Search for the cell housing the specified text and yield its (x, y) center coordinate. 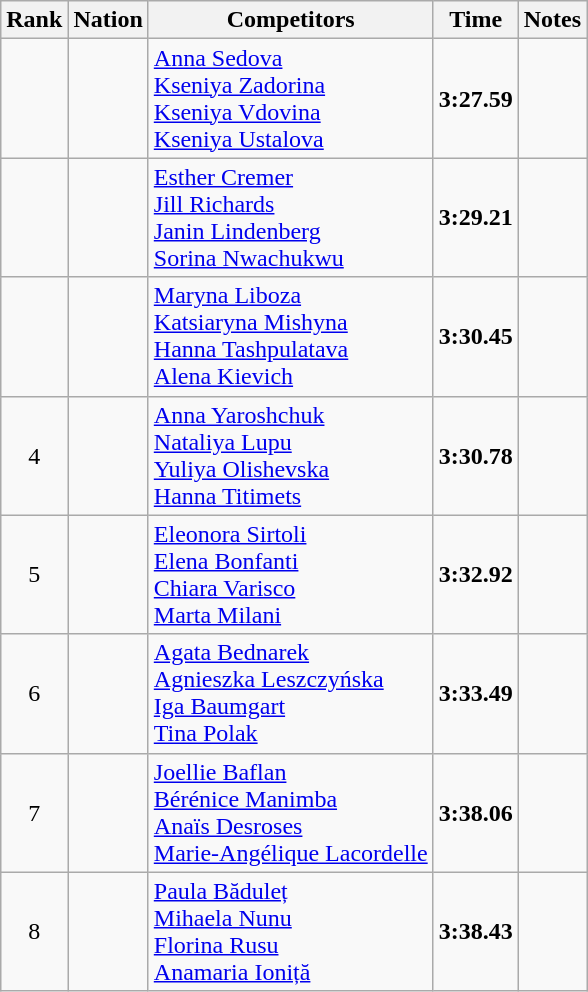
6 (34, 694)
Time (476, 20)
Competitors (290, 20)
3:33.49 (476, 694)
Nation (108, 20)
3:30.45 (476, 336)
3:38.43 (476, 932)
7 (34, 812)
Joellie BaflanBérénice ManimbaAnaïs DesrosesMarie-Angélique Lacordelle (290, 812)
Anna YaroshchukNataliya LupuYuliya OlishevskaHanna Titimets (290, 456)
Agata BednarekAgnieszka LeszczyńskaIga BaumgartTina Polak (290, 694)
Maryna LibozaKatsiaryna MishynaHanna TashpulatavaAlena Kievich (290, 336)
Eleonora SirtoliElena BonfantiChiara VariscoMarta Milani (290, 574)
Paula BădulețMihaela NunuFlorina RusuAnamaria Ioniță (290, 932)
Notes (552, 20)
Rank (34, 20)
8 (34, 932)
3:32.92 (476, 574)
3:30.78 (476, 456)
4 (34, 456)
Anna SedovaKseniya ZadorinaKseniya VdovinaKseniya Ustalova (290, 98)
3:29.21 (476, 218)
5 (34, 574)
3:38.06 (476, 812)
3:27.59 (476, 98)
Esther CremerJill RichardsJanin LindenbergSorina Nwachukwu (290, 218)
